Locate the cell with the specified text and output its [x, y] center coordinate. 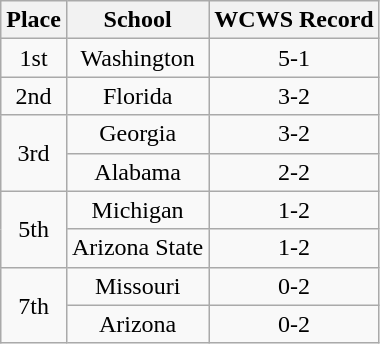
Missouri [137, 286]
Michigan [137, 210]
Arizona State [137, 248]
Georgia [137, 134]
School [137, 20]
5-1 [294, 58]
Arizona [137, 324]
1st [34, 58]
3rd [34, 153]
Florida [137, 96]
5th [34, 229]
Place [34, 20]
2nd [34, 96]
7th [34, 305]
WCWS Record [294, 20]
2-2 [294, 172]
Washington [137, 58]
Alabama [137, 172]
